Locate the cell with the specified text and output its (X, Y) center coordinate. 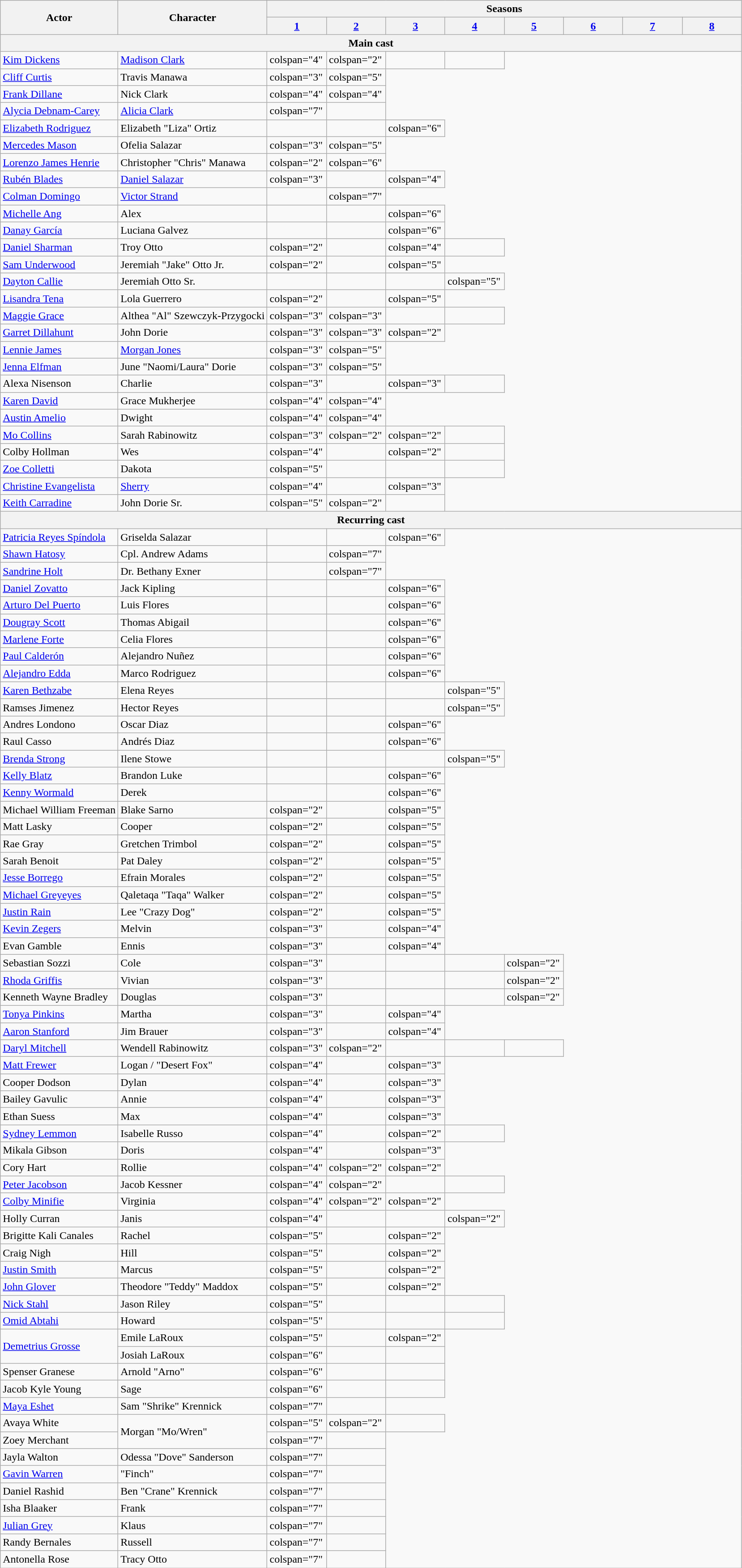
Ben "Crane" Krennick (192, 1491)
1 (297, 26)
Arnold "Arno" (192, 1372)
Keith Carradine (59, 503)
Craig Nigh (59, 1252)
Dr. Bethany Exner (192, 571)
Luciana Galvez (192, 231)
Virginia (192, 1201)
Gavin Warren (59, 1474)
Danay García (59, 231)
Maggie Grace (59, 316)
Ilene Stowe (192, 759)
Kenny Wormald (59, 793)
Odessa "Dove" Sanderson (192, 1457)
Josiah LaRoux (192, 1355)
Evan Gamble (59, 946)
Recurring cast (371, 520)
Brigitte Kali Canales (59, 1235)
4 (474, 26)
Jayla Walton (59, 1457)
Patricia Reyes Spíndola (59, 537)
John Dorie (192, 333)
Sherry (192, 486)
Rachel (192, 1235)
Rhoda Griffis (59, 980)
Karen David (59, 401)
Christopher "Chris" Manawa (192, 162)
Zoe Colletti (59, 469)
Madison Clark (192, 60)
Rae Gray (59, 844)
Randy Bernales (59, 1542)
Austin Amelio (59, 418)
Logan / "Desert Fox" (192, 1065)
Derek (192, 793)
Elizabeth "Liza" Ortiz (192, 128)
Thomas Abigail (192, 622)
Daniel Rashid (59, 1491)
3 (415, 26)
Morgan "Mo/Wren" (192, 1431)
Martha (192, 1014)
Marlene Forte (59, 639)
Pat Daley (192, 861)
Frank (192, 1508)
Hector Reyes (192, 707)
Brandon Luke (192, 776)
Andres Londono (59, 724)
Isabelle Russo (192, 1133)
Peter Jacobson (59, 1184)
Troy Otto (192, 248)
Holly Curran (59, 1218)
Daniel Zovatto (59, 588)
Spenser Granese (59, 1372)
Ramses Jimenez (59, 707)
Sandrine Holt (59, 571)
Marcus (192, 1269)
Sam "Shrike" Krennick (192, 1406)
Ofelia Salazar (192, 145)
Sebastian Sozzi (59, 963)
Luis Flores (192, 605)
Alexa Nisenson (59, 384)
Maya Eshet (59, 1406)
Alejandro Nuñez (192, 656)
Cory Hart (59, 1167)
Main cast (371, 43)
Efrain Morales (192, 878)
Douglas (192, 997)
Isha Blaaker (59, 1508)
Cliff Curtis (59, 77)
Cole (192, 963)
Griselda Salazar (192, 537)
Lola Guerrero (192, 299)
Emile LaRoux (192, 1338)
Kim Dickens (59, 60)
Travis Manawa (192, 77)
Shawn Hatosy (59, 554)
Rollie (192, 1167)
Celia Flores (192, 639)
Lisandra Tena (59, 299)
Wendell Rabinowitz (192, 1048)
Alex (192, 214)
Colby Hollman (59, 452)
Karen Bethzabe (59, 690)
Klaus (192, 1525)
Qaletaqa "Taqa" Walker (192, 895)
Andrés Diaz (192, 741)
Raul Casso (59, 741)
Dayton Callie (59, 282)
Blake Sarno (192, 810)
Seasons (504, 9)
Gretchen Trimbol (192, 844)
Demetrius Grosse (59, 1346)
Actor (59, 17)
Aaron Stanford (59, 1031)
Michelle Ang (59, 214)
Ethan Suess (59, 1116)
Frank Dillane (59, 94)
Dwight (192, 418)
Victor Strand (192, 196)
Character (192, 17)
7 (652, 26)
Tonya Pinkins (59, 1014)
Michael William Freeman (59, 810)
Matt Lasky (59, 827)
Dylan (192, 1082)
Wes (192, 452)
Alejandro Edda (59, 673)
Ennis (192, 946)
Justin Rain (59, 912)
Brenda Strong (59, 759)
Kelly Blatz (59, 776)
Marco Rodriguez (192, 673)
Daniel Salazar (192, 179)
Alicia Clark (192, 111)
Cooper (192, 827)
Kevin Zegers (59, 929)
Oscar Diaz (192, 724)
Garret Dillahunt (59, 333)
Jesse Borrego (59, 878)
Dougray Scott (59, 622)
Antonella Rose (59, 1559)
Cooper Dodson (59, 1082)
Sydney Lemmon (59, 1133)
Jacob Kyle Young (59, 1389)
Sam Underwood (59, 265)
Sage (192, 1389)
Jim Brauer (192, 1031)
Annie (192, 1099)
5 (534, 26)
Hill (192, 1252)
Mikala Gibson (59, 1150)
Christine Evangelista (59, 486)
Daryl Mitchell (59, 1048)
Paul Calderón (59, 656)
Doris (192, 1150)
Melvin (192, 929)
Michael Greyeyes (59, 895)
Arturo Del Puerto (59, 605)
Jack Kipling (192, 588)
Cpl. Andrew Adams (192, 554)
"Finch" (192, 1474)
Daniel Sharman (59, 248)
Julian Grey (59, 1525)
Mercedes Mason (59, 145)
John Dorie Sr. (192, 503)
Rubén Blades (59, 179)
Nick Stahl (59, 1304)
Zoey Merchant (59, 1440)
8 (712, 26)
6 (593, 26)
Janis (192, 1218)
Jacob Kessner (192, 1184)
Max (192, 1116)
Avaya White (59, 1423)
Bailey Gavulic (59, 1099)
Morgan Jones (192, 350)
Dakota (192, 469)
Jason Riley (192, 1304)
Justin Smith (59, 1269)
John Glover (59, 1286)
Sarah Benoit (59, 861)
Charlie (192, 384)
Vivian (192, 980)
Elena Reyes (192, 690)
Lee "Crazy Dog" (192, 912)
Elizabeth Rodriguez (59, 128)
Jeremiah Otto Sr. (192, 282)
Lorenzo James Henrie (59, 162)
Kenneth Wayne Bradley (59, 997)
Matt Frewer (59, 1065)
Theodore "Teddy" Maddox (192, 1286)
Colby Minifie (59, 1201)
June "Naomi/Laura" Dorie (192, 367)
Lennie James (59, 350)
Omid Abtahi (59, 1321)
Mo Collins (59, 435)
Jenna Elfman (59, 367)
Russell (192, 1542)
Sarah Rabinowitz (192, 435)
Tracy Otto (192, 1559)
Nick Clark (192, 94)
Colman Domingo (59, 196)
2 (356, 26)
Howard (192, 1321)
Jeremiah "Jake" Otto Jr. (192, 265)
Grace Mukherjee (192, 401)
Althea "Al" Szewczyk-Przygocki (192, 316)
Alycia Debnam-Carey (59, 111)
